Capture the cell that displays the provided text and extract its (X, Y) central coordinate. 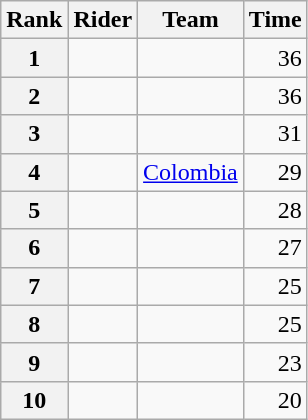
9 (34, 362)
23 (275, 362)
Team (191, 20)
1 (34, 58)
5 (34, 210)
20 (275, 400)
10 (34, 400)
6 (34, 248)
Rank (34, 20)
3 (34, 134)
27 (275, 248)
Rider (103, 20)
29 (275, 172)
28 (275, 210)
31 (275, 134)
Time (275, 20)
4 (34, 172)
2 (34, 96)
Colombia (191, 172)
8 (34, 324)
7 (34, 286)
